Identify which cell holds the provided text, then report its [x, y] central coordinate. 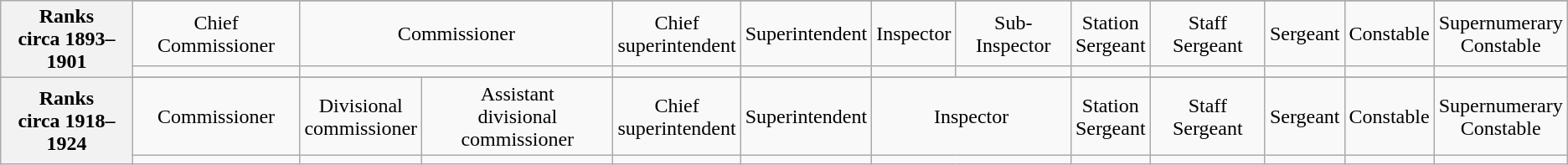
Rankscirca 1893–1901 [67, 39]
Sub-Inspector [1014, 34]
Assistantdivisional commissioner [518, 116]
Chief Commissioner [216, 34]
Rankscirca 1918–1924 [67, 121]
Divisionalcommissioner [361, 116]
